From the cell containing the given text, extract its center point as (x, y) coordinate. 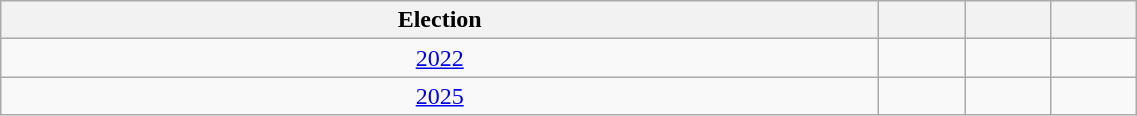
2025 (440, 96)
2022 (440, 58)
Election (440, 20)
